Identify which cell holds the provided text, then report its (x, y) central coordinate. 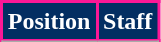
Position (50, 22)
Staff (128, 22)
